For the text-containing cell, return its midpoint in [x, y] coordinate format. 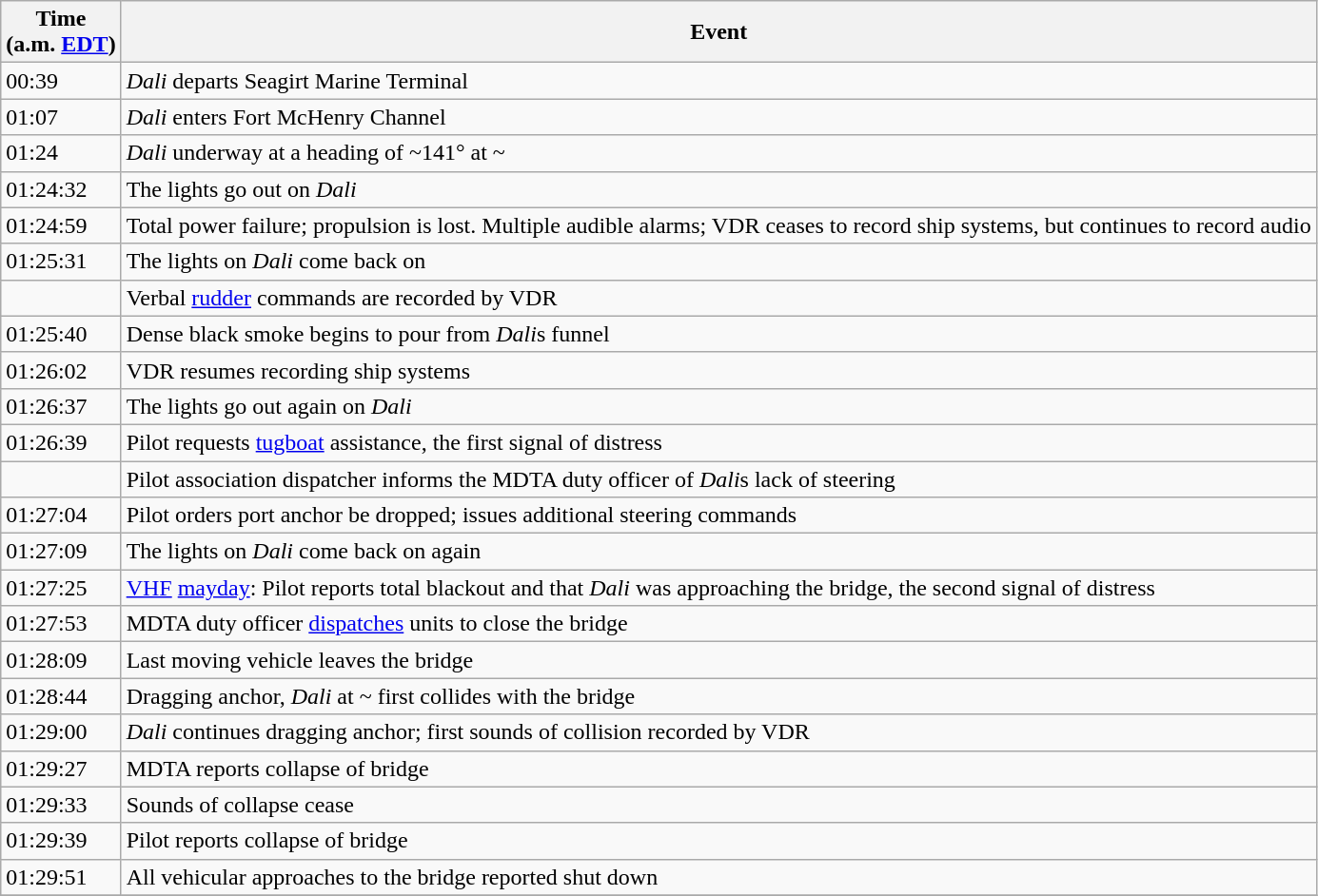
Dali underway at a heading of ~141° at ~ [718, 153]
Time(a.m. EDT) [61, 32]
Pilot association dispatcher informs the MDTA duty officer of Dalis lack of steering [718, 478]
Pilot orders port anchor be dropped; issues additional steering commands [718, 516]
Event [718, 32]
01:25:40 [61, 334]
Dali enters Fort McHenry Channel [718, 117]
Total power failure; propulsion is lost. Multiple audible alarms; VDR ceases to record ship systems, but continues to record audio [718, 225]
01:27:04 [61, 516]
Dali departs Seagirt Marine Terminal [718, 81]
00:39 [61, 81]
Verbal rudder commands are recorded by VDR [718, 298]
01:27:25 [61, 588]
The lights go out again on Dali [718, 406]
The lights on Dali come back on again [718, 552]
Last moving vehicle leaves the bridge [718, 660]
01:25:31 [61, 262]
Dali continues dragging anchor; first sounds of collision recorded by VDR [718, 732]
01:27:09 [61, 552]
01:26:37 [61, 406]
VDR resumes recording ship systems [718, 370]
Pilot reports collapse of bridge [718, 841]
01:28:44 [61, 696]
The lights on Dali come back on [718, 262]
Dragging anchor, Dali at ~ first collides with the bridge [718, 696]
VHF mayday: Pilot reports total blackout and that Dali was approaching the bridge, the second signal of distress [718, 588]
Sounds of collapse cease [718, 805]
MDTA duty officer dispatches units to close the bridge [718, 624]
The lights go out on Dali [718, 189]
01:26:02 [61, 370]
01:27:53 [61, 624]
All vehicular approaches to the bridge reported shut down [718, 877]
01:24:32 [61, 189]
01:29:27 [61, 769]
MDTA reports collapse of bridge [718, 769]
01:24 [61, 153]
01:29:39 [61, 841]
01:29:00 [61, 732]
01:24:59 [61, 225]
01:07 [61, 117]
01:28:09 [61, 660]
Pilot requests tugboat assistance, the first signal of distress [718, 442]
01:26:39 [61, 442]
01:29:51 [61, 877]
01:29:33 [61, 805]
Dense black smoke begins to pour from Dalis funnel [718, 334]
